Find where the given text appears and provide that cell's center as [X, Y] coordinate. 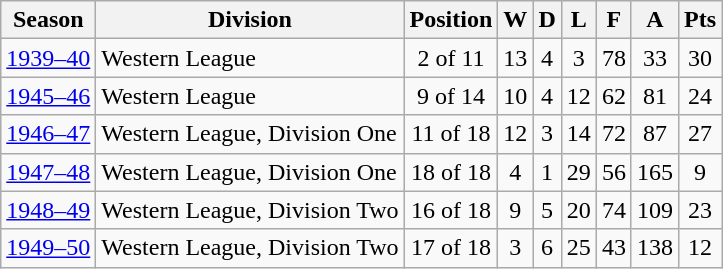
11 of 18 [451, 134]
78 [614, 58]
18 of 18 [451, 172]
9 of 14 [451, 96]
1947–48 [48, 172]
25 [578, 248]
24 [700, 96]
6 [547, 248]
74 [614, 210]
13 [516, 58]
62 [614, 96]
5 [547, 210]
W [516, 20]
F [614, 20]
27 [700, 134]
L [578, 20]
D [547, 20]
16 of 18 [451, 210]
81 [654, 96]
29 [578, 172]
1945–46 [48, 96]
138 [654, 248]
43 [614, 248]
1946–47 [48, 134]
1949–50 [48, 248]
Season [48, 20]
Division [250, 20]
109 [654, 210]
17 of 18 [451, 248]
Position [451, 20]
1 [547, 172]
A [654, 20]
56 [614, 172]
20 [578, 210]
1939–40 [48, 58]
10 [516, 96]
87 [654, 134]
Pts [700, 20]
30 [700, 58]
23 [700, 210]
14 [578, 134]
165 [654, 172]
72 [614, 134]
1948–49 [48, 210]
2 of 11 [451, 58]
33 [654, 58]
